Provide the (X, Y) coordinate of the cell's center where the given text is located.  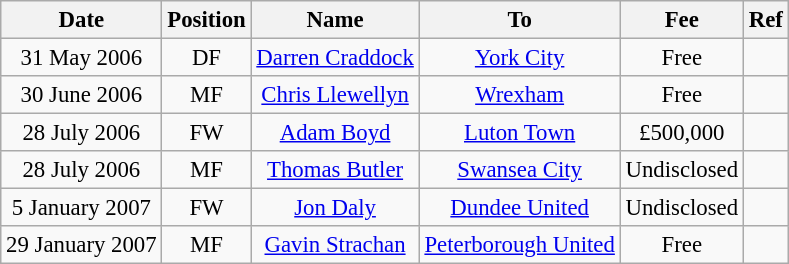
Swansea City (520, 170)
Jon Daly (335, 208)
5 January 2007 (82, 208)
31 May 2006 (82, 58)
Wrexham (520, 95)
Peterborough United (520, 245)
£500,000 (682, 133)
To (520, 20)
DF (206, 58)
Gavin Strachan (335, 245)
Luton Town (520, 133)
Name (335, 20)
Fee (682, 20)
Adam Boyd (335, 133)
30 June 2006 (82, 95)
Dundee United (520, 208)
Ref (766, 20)
Date (82, 20)
Darren Craddock (335, 58)
Position (206, 20)
Chris Llewellyn (335, 95)
York City (520, 58)
Thomas Butler (335, 170)
29 January 2007 (82, 245)
